Determine the (x, y) coordinate at the center of the cell enclosing the given text.  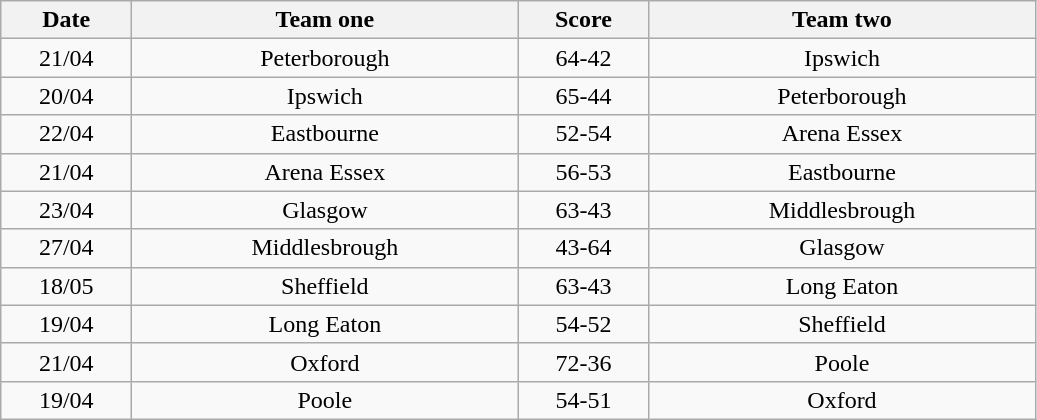
Date (66, 20)
65-44 (584, 96)
Team two (842, 20)
20/04 (66, 96)
27/04 (66, 248)
54-51 (584, 400)
22/04 (66, 134)
43-64 (584, 248)
56-53 (584, 172)
18/05 (66, 286)
Score (584, 20)
54-52 (584, 324)
64-42 (584, 58)
72-36 (584, 362)
Team one (325, 20)
23/04 (66, 210)
52-54 (584, 134)
